Provide the [X, Y] coordinate of the cell's center where the given text is located.  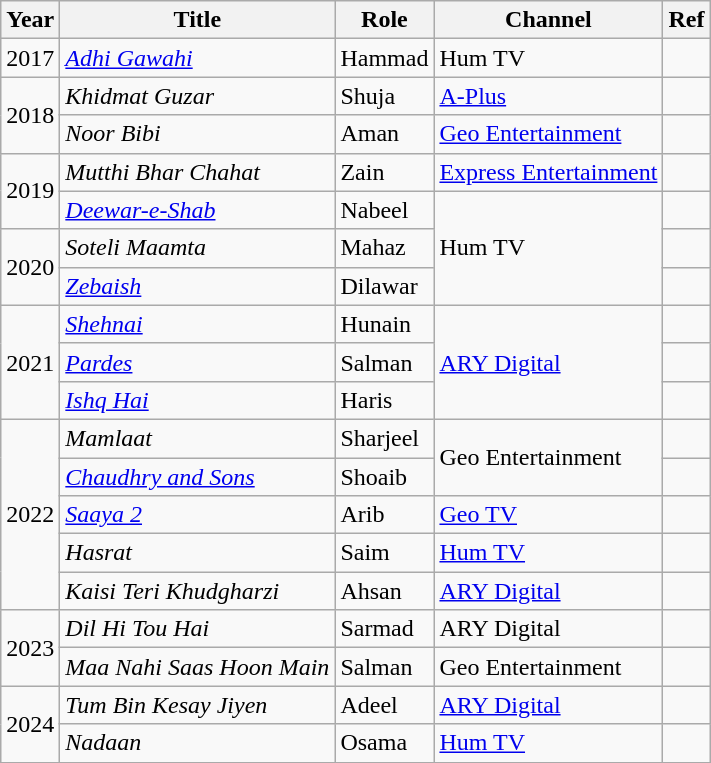
2020 [30, 267]
2023 [30, 648]
Adeel [384, 705]
A-Plus [548, 96]
Channel [548, 20]
Tum Bin Kesay Jiyen [198, 705]
Chaudhry and Sons [198, 477]
2019 [30, 191]
Soteli Maamta [198, 248]
Hammad [384, 58]
Osama [384, 743]
Saaya 2 [198, 515]
Ref [686, 20]
Nabeel [384, 210]
Noor Bibi [198, 134]
Zebaish [198, 286]
Ishq Hai [198, 400]
Zain [384, 172]
Mahaz [384, 248]
Ahsan [384, 591]
Sharjeel [384, 438]
2017 [30, 58]
Shoaib [384, 477]
Adhi Gawahi [198, 58]
Pardes [198, 362]
Dil Hi Tou Hai [198, 629]
Hasrat [198, 553]
Sarmad [384, 629]
Hunain [384, 324]
Shehnai [198, 324]
Role [384, 20]
Year [30, 20]
2024 [30, 724]
2018 [30, 115]
Arib [384, 515]
Mamlaat [198, 438]
Aman [384, 134]
Nadaan [198, 743]
Title [198, 20]
Haris [384, 400]
Kaisi Teri Khudgharzi [198, 591]
Geo TV [548, 515]
Maa Nahi Saas Hoon Main [198, 667]
2022 [30, 514]
2021 [30, 362]
Mutthi Bhar Chahat [198, 172]
Saim [384, 553]
Dilawar [384, 286]
Shuja [384, 96]
Deewar-e-Shab [198, 210]
Express Entertainment [548, 172]
Khidmat Guzar [198, 96]
